Provide the [x, y] coordinate of the cell's center where the given text is located.  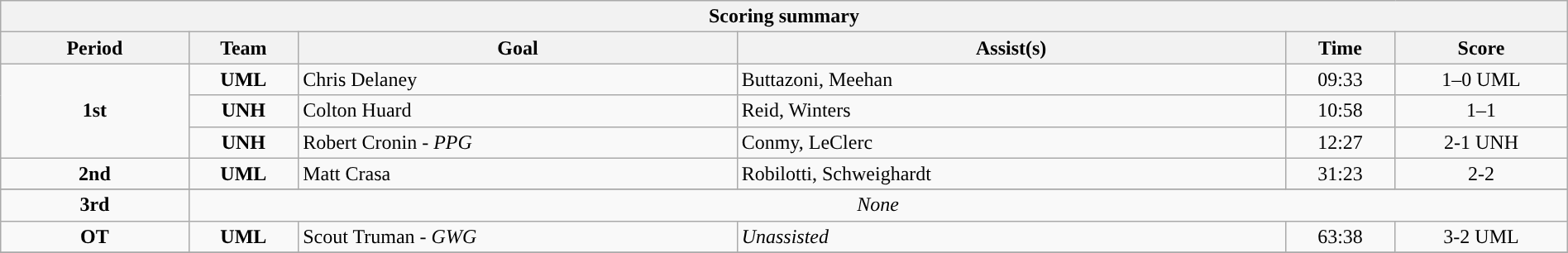
Goal [518, 48]
Conmy, LeClerc [1011, 142]
09:33 [1340, 79]
Colton Huard [518, 111]
Reid, Winters [1011, 111]
31:23 [1340, 174]
1–0 UML [1481, 79]
Buttazoni, Meehan [1011, 79]
3-2 UML [1481, 236]
Robilotti, Schweighardt [1011, 174]
Robert Cronin - PPG [518, 142]
10:58 [1340, 111]
3rd [94, 205]
Matt Crasa [518, 174]
2-1 UNH [1481, 142]
Team [243, 48]
12:27 [1340, 142]
Unassisted [1011, 236]
2-2 [1481, 174]
Chris Delaney [518, 79]
1st [94, 111]
63:38 [1340, 236]
Time [1340, 48]
OT [94, 236]
Scout Truman - GWG [518, 236]
Assist(s) [1011, 48]
1–1 [1481, 111]
2nd [94, 174]
None [878, 205]
Score [1481, 48]
Period [94, 48]
Scoring summary [784, 17]
